Scan for the cell matching the given text and deliver its (X, Y) coordinate at center. 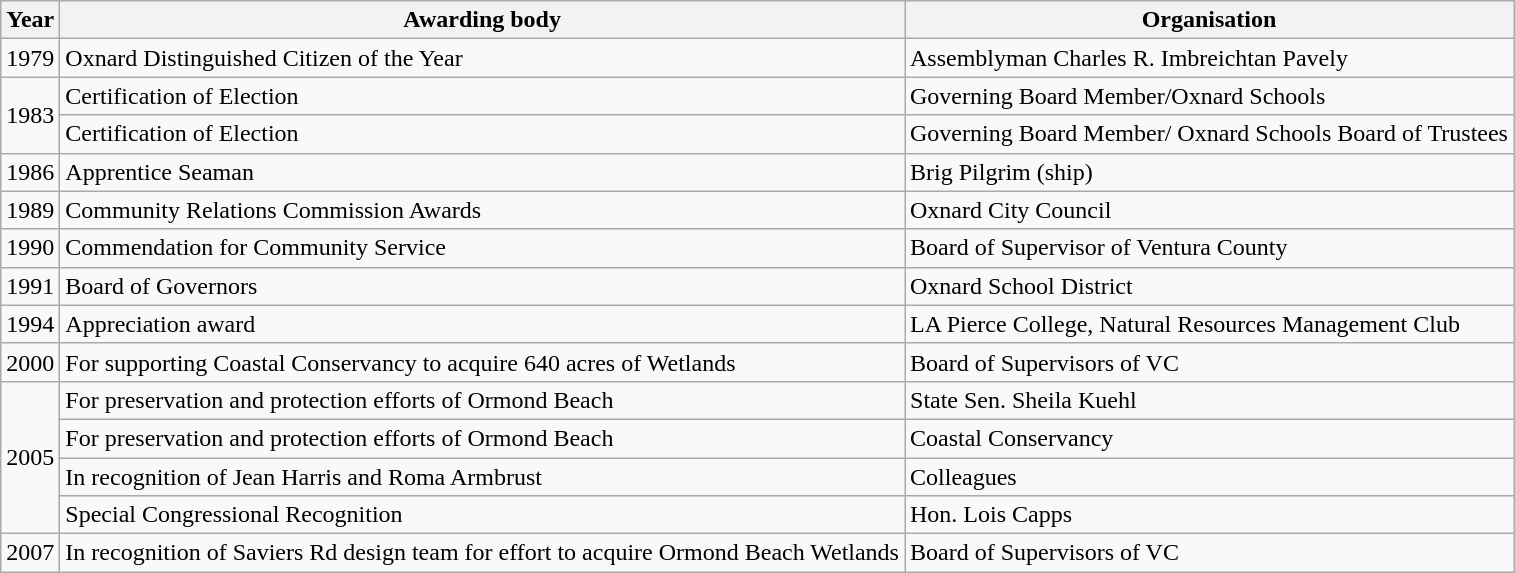
2007 (30, 553)
1991 (30, 286)
Brig Pilgrim (ship) (1208, 172)
Awarding body (482, 20)
Board of Supervisor of Ventura County (1208, 248)
Apprentice Seaman (482, 172)
1986 (30, 172)
In recognition of Saviers Rd design team for effort to acquire Ormond Beach Wetlands (482, 553)
Appreciation award (482, 324)
Oxnard School District (1208, 286)
Oxnard Distinguished Citizen of the Year (482, 58)
1983 (30, 115)
Governing Board Member/Oxnard Schools (1208, 96)
State Sen. Sheila Kuehl (1208, 400)
Governing Board Member/ Oxnard Schools Board of Trustees (1208, 134)
LA Pierce College, Natural Resources Management Club (1208, 324)
Hon. Lois Capps (1208, 515)
1990 (30, 248)
1994 (30, 324)
Community Relations Commission Awards (482, 210)
For supporting Coastal Conservancy to acquire 640 acres of Wetlands (482, 362)
1989 (30, 210)
Board of Governors (482, 286)
Commendation for Community Service (482, 248)
Assemblyman Charles R. Imbreichtan Pavely (1208, 58)
In recognition of Jean Harris and Roma Armbrust (482, 477)
1979 (30, 58)
Organisation (1208, 20)
Oxnard City Council (1208, 210)
Coastal Conservancy (1208, 438)
2000 (30, 362)
2005 (30, 457)
Year (30, 20)
Colleagues (1208, 477)
Special Congressional Recognition (482, 515)
